From the cell containing the given text, extract its center point as [x, y] coordinate. 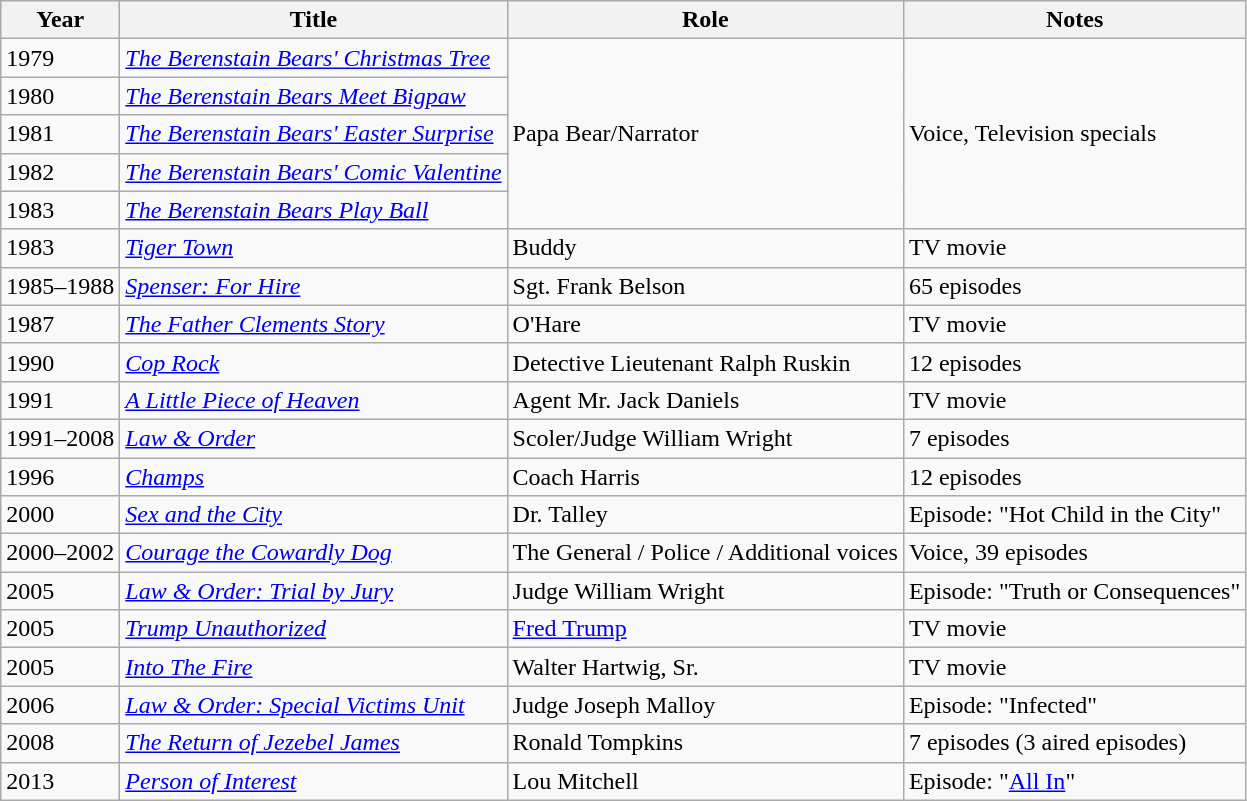
Into The Fire [314, 667]
O'Hare [705, 324]
1980 [60, 96]
Tiger Town [314, 248]
Person of Interest [314, 781]
Scoler/Judge William Wright [705, 438]
The Berenstain Bears' Easter Surprise [314, 134]
1982 [60, 172]
Year [60, 20]
Voice, Television specials [1074, 134]
Episode: "Truth or Consequences" [1074, 591]
Episode: "Hot Child in the City" [1074, 515]
Judge Joseph Malloy [705, 705]
7 episodes (3 aired episodes) [1074, 743]
The Berenstain Bears' Comic Valentine [314, 172]
The Berenstain Bears Play Ball [314, 210]
Title [314, 20]
1987 [60, 324]
1991–2008 [60, 438]
Cop Rock [314, 362]
Role [705, 20]
1981 [60, 134]
Papa Bear/Narrator [705, 134]
Buddy [705, 248]
Courage the Cowardly Dog [314, 553]
2000–2002 [60, 553]
Trump Unauthorized [314, 629]
Notes [1074, 20]
Sgt. Frank Belson [705, 286]
Champs [314, 477]
The General / Police / Additional voices [705, 553]
The Berenstain Bears Meet Bigpaw [314, 96]
Lou Mitchell [705, 781]
Fred Trump [705, 629]
A Little Piece of Heaven [314, 400]
1979 [60, 58]
The Return of Jezebel James [314, 743]
Law & Order: Trial by Jury [314, 591]
Episode: "All In" [1074, 781]
7 episodes [1074, 438]
1991 [60, 400]
2013 [60, 781]
Episode: "Infected" [1074, 705]
Dr. Talley [705, 515]
Coach Harris [705, 477]
2006 [60, 705]
65 episodes [1074, 286]
The Berenstain Bears' Christmas Tree [314, 58]
1990 [60, 362]
Walter Hartwig, Sr. [705, 667]
1996 [60, 477]
Detective Lieutenant Ralph Ruskin [705, 362]
Agent Mr. Jack Daniels [705, 400]
The Father Clements Story [314, 324]
Law & Order [314, 438]
Sex and the City [314, 515]
Judge William Wright [705, 591]
Voice, 39 episodes [1074, 553]
Law & Order: Special Victims Unit [314, 705]
1985–1988 [60, 286]
2008 [60, 743]
2000 [60, 515]
Spenser: For Hire [314, 286]
Ronald Tompkins [705, 743]
